Detect which cell encompasses the target text, then output its [X, Y] center coordinate. 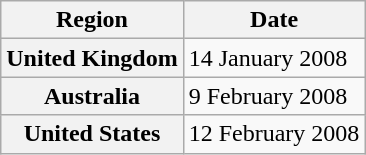
Region [92, 20]
12 February 2008 [274, 134]
Australia [92, 96]
14 January 2008 [274, 58]
United Kingdom [92, 58]
Date [274, 20]
United States [92, 134]
9 February 2008 [274, 96]
